Determine the (x, y) coordinate at the center of the cell enclosing the given text.  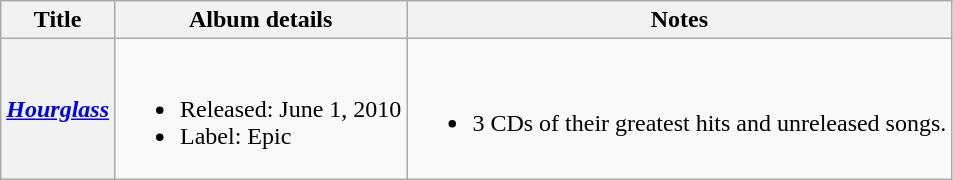
3 CDs of their greatest hits and unreleased songs. (680, 109)
Notes (680, 20)
Album details (261, 20)
Hourglass (58, 109)
Title (58, 20)
Released: June 1, 2010Label: Epic (261, 109)
